Locate the cell with the specified text and output its (x, y) center coordinate. 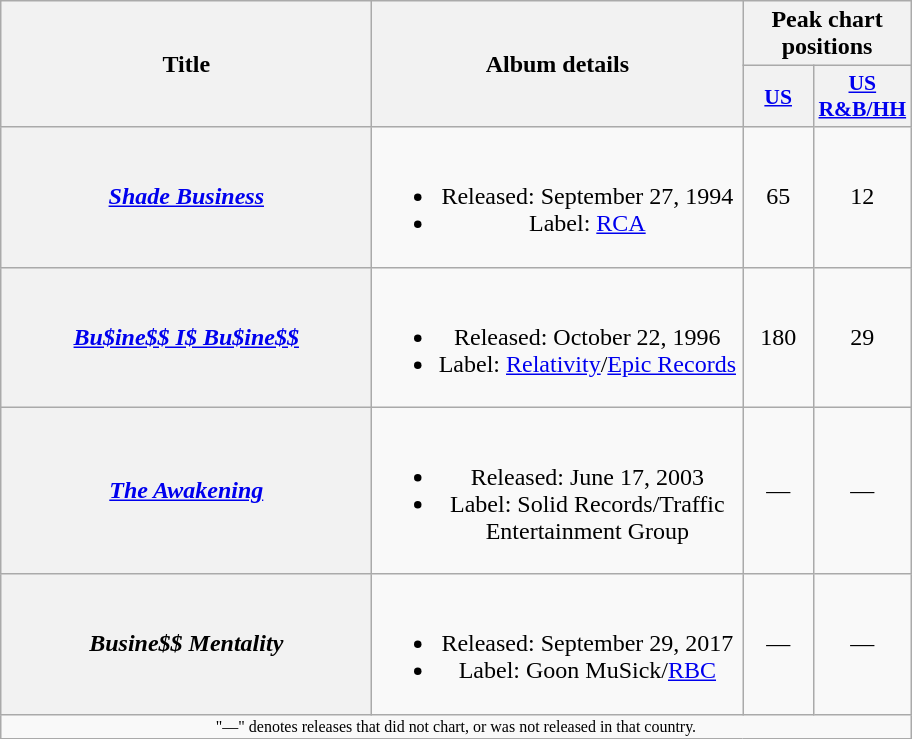
Released: September 29, 2017Label: Goon MuSick/RBC (558, 644)
12 (862, 197)
Title (186, 64)
Released: September 27, 1994Label: RCA (558, 197)
Album details (558, 64)
65 (778, 197)
US (778, 96)
Peak chart positions (827, 34)
180 (778, 337)
"—" denotes releases that did not chart, or was not released in that country. (456, 726)
Busine$$ Mentality (186, 644)
Shade Business (186, 197)
Released: June 17, 2003Label: Solid Records/Traffic Entertainment Group (558, 490)
29 (862, 337)
Bu$ine$$ I$ Bu$ine$$ (186, 337)
US R&B/HH (862, 96)
The Awakening (186, 490)
Released: October 22, 1996Label: Relativity/Epic Records (558, 337)
